Pinpoint the cell where the given text exists, returning its (x, y) midpoint coordinate. 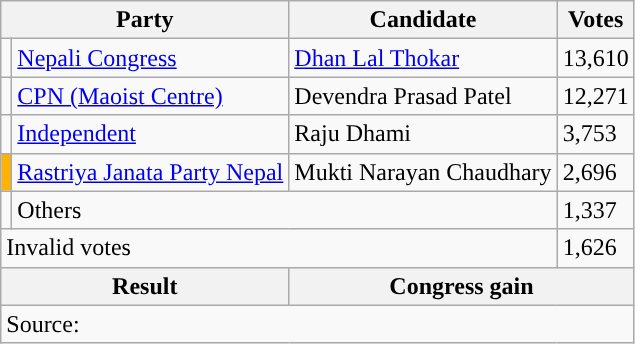
Congress gain (462, 286)
Raju Dhami (423, 134)
Party (145, 20)
Candidate (423, 20)
3,753 (596, 134)
13,610 (596, 58)
Dhan Lal Thokar (423, 58)
Votes (596, 20)
Others (284, 210)
Nepali Congress (150, 58)
Invalid votes (279, 248)
Result (145, 286)
1,626 (596, 248)
Independent (150, 134)
2,696 (596, 172)
1,337 (596, 210)
CPN (Maoist Centre) (150, 96)
Devendra Prasad Patel (423, 96)
Mukti Narayan Chaudhary (423, 172)
12,271 (596, 96)
Rastriya Janata Party Nepal (150, 172)
Source: (318, 324)
